Return [X, Y] of the center of cell containing provided text 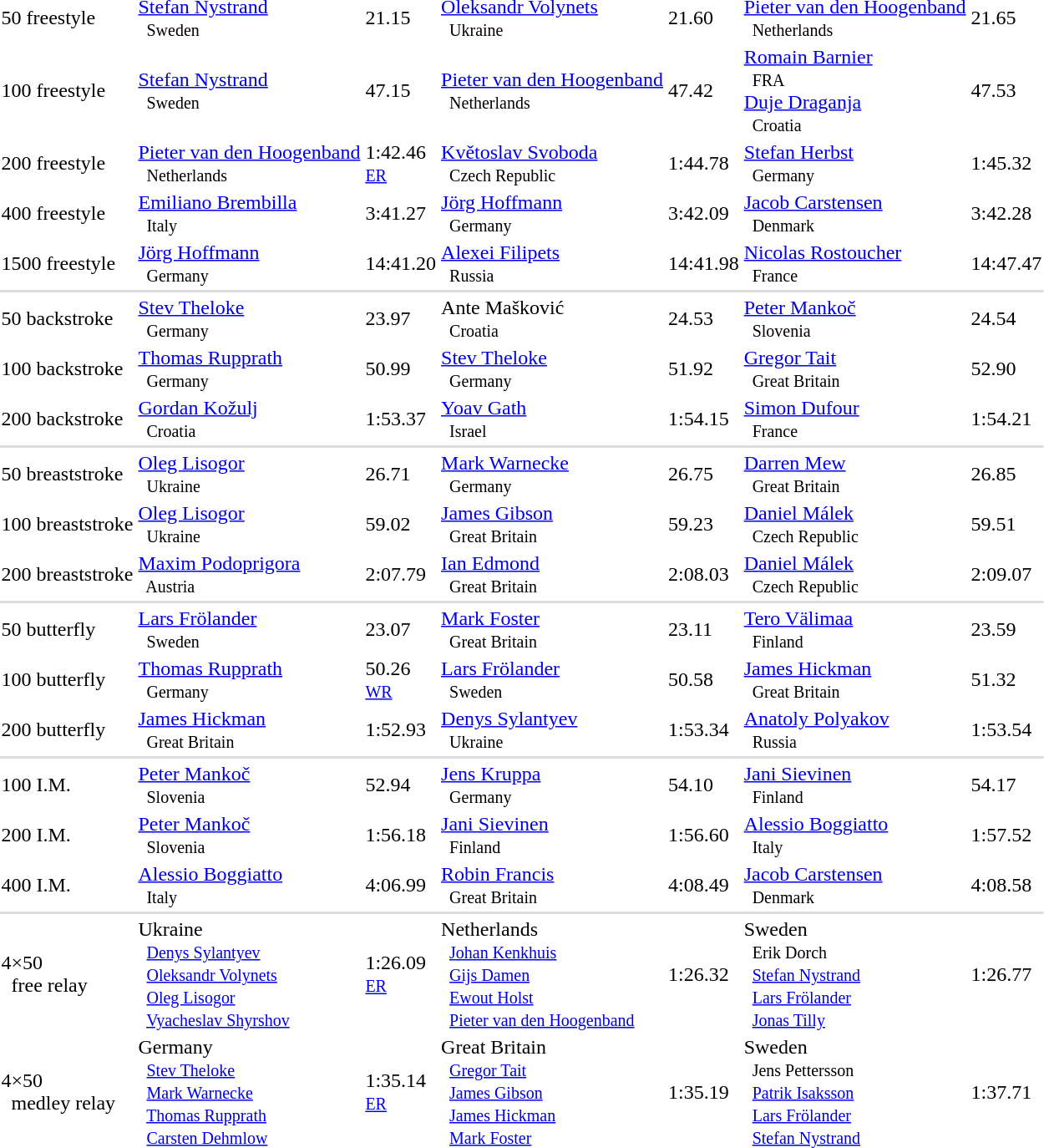
100 I.M. [67, 785]
1:53.37 [401, 419]
Simon Dufour France [855, 419]
Květoslav Svoboda Czech Republic [553, 164]
3:42.28 [1006, 214]
14:47.47 [1006, 264]
Robin Francis Great Britain [553, 886]
1:54.21 [1006, 419]
47.53 [1006, 90]
50.99 [401, 369]
52.94 [401, 785]
23.97 [401, 319]
2:09.07 [1006, 575]
Sweden Erik Dorch Stefan Nystrand Lars Frölander Jonas Tilly [855, 974]
Gordan Kožulj Croatia [249, 419]
26.71 [401, 475]
51.92 [703, 369]
200 freestyle [67, 164]
1:42.46 ER [401, 164]
23.11 [703, 630]
1500 freestyle [67, 264]
1:52.93 [401, 730]
Stefan Herbst Germany [855, 164]
Darren Mew Great Britain [855, 475]
4:08.49 [703, 886]
200 butterfly [67, 730]
54.17 [1006, 785]
1:56.60 [703, 836]
14:41.98 [703, 264]
Ian Edmond Great Britain [553, 575]
Gregor Tait Great Britain [855, 369]
1:53.34 [703, 730]
1:26.77 [1006, 974]
59.23 [703, 525]
52.90 [1006, 369]
Emiliano Brembilla Italy [249, 214]
James Gibson Great Britain [553, 525]
Mark Foster Great Britain [553, 630]
26.85 [1006, 475]
100 backstroke [67, 369]
1:56.18 [401, 836]
23.59 [1006, 630]
3:42.09 [703, 214]
54.10 [703, 785]
200 backstroke [67, 419]
50 backstroke [67, 319]
14:41.20 [401, 264]
4:06.99 [401, 886]
50.26 WR [401, 680]
200 I.M. [67, 836]
24.54 [1006, 319]
Denys Sylantyev Ukraine [553, 730]
51.32 [1006, 680]
Romain Barnier FRA Duje Draganja Croatia [855, 90]
Alexei Filipets Russia [553, 264]
Jens Kruppa Germany [553, 785]
47.15 [401, 90]
100 butterfly [67, 680]
Tero Välimaa Finland [855, 630]
400 I.M. [67, 886]
Anatoly Polyakov Russia [855, 730]
3:41.27 [401, 214]
1:26.09 ER [401, 974]
Netherlands Johan Kenkhuis Gijs Damen Ewout Holst Pieter van den Hoogenband [553, 974]
4:08.58 [1006, 886]
1:53.54 [1006, 730]
50 butterfly [67, 630]
1:54.15 [703, 419]
47.42 [703, 90]
2:07.79 [401, 575]
24.53 [703, 319]
26.75 [703, 475]
1:57.52 [1006, 836]
Ante Mašković Croatia [553, 319]
200 breaststroke [67, 575]
100 breaststroke [67, 525]
2:08.03 [703, 575]
400 freestyle [67, 214]
1:26.32 [703, 974]
Nicolas Rostoucher France [855, 264]
4×50 free relay [67, 974]
1:44.78 [703, 164]
Maxim Podoprigora Austria [249, 575]
100 freestyle [67, 90]
59.51 [1006, 525]
Ukraine Denys Sylantyev Oleksandr Volynets Oleg Lisogor Vyacheslav Shyrshov [249, 974]
59.02 [401, 525]
50 breaststroke [67, 475]
Stefan Nystrand Sweden [249, 90]
1:45.32 [1006, 164]
Yoav Gath Israel [553, 419]
Mark Warnecke Germany [553, 475]
23.07 [401, 630]
50.58 [703, 680]
